Detect which cell encompasses the target text, then output its (x, y) center coordinate. 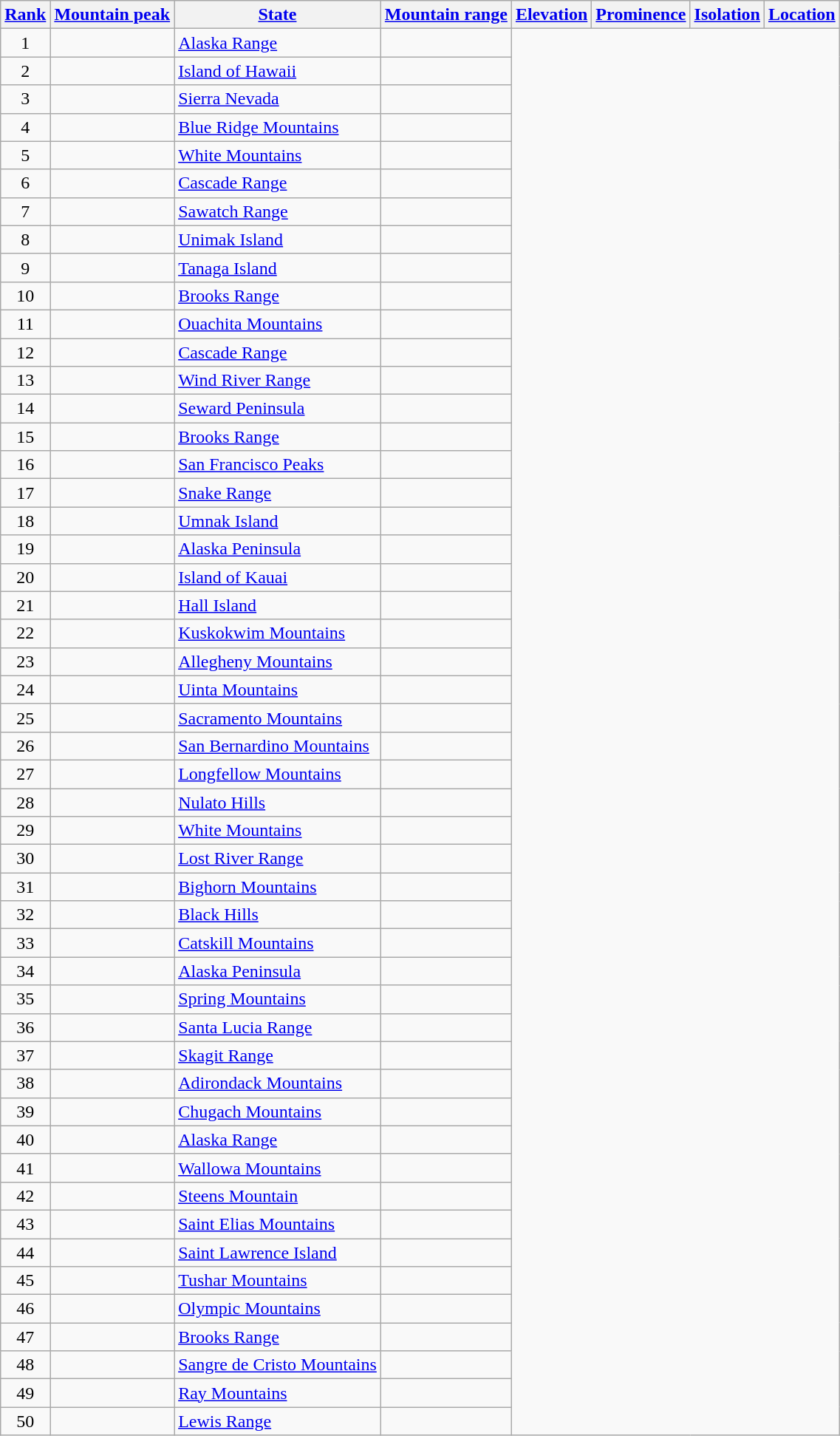
San Francisco Peaks (278, 465)
3 (25, 99)
37 (25, 1055)
24 (25, 690)
Bighorn Mountains (278, 887)
Rank (25, 15)
Isolation (727, 15)
State (278, 15)
50 (25, 1421)
45 (25, 1281)
41 (25, 1168)
Adirondack Mountains (278, 1083)
Kuskokwim Mountains (278, 633)
Snake Range (278, 493)
39 (25, 1112)
33 (25, 943)
25 (25, 718)
26 (25, 746)
Catskill Mountains (278, 943)
Island of Hawaii (278, 71)
36 (25, 1027)
38 (25, 1083)
Umnak Island (278, 521)
Santa Lucia Range (278, 1027)
11 (25, 324)
5 (25, 155)
2 (25, 71)
8 (25, 239)
1 (25, 43)
Uinta Mountains (278, 690)
San Bernardino Mountains (278, 746)
Sangre de Cristo Mountains (278, 1365)
14 (25, 409)
49 (25, 1393)
15 (25, 437)
16 (25, 465)
Sawatch Range (278, 211)
18 (25, 521)
9 (25, 268)
43 (25, 1224)
Ray Mountains (278, 1393)
Sierra Nevada (278, 99)
Elevation (551, 15)
Saint Lawrence Island (278, 1253)
30 (25, 859)
4 (25, 127)
Sacramento Mountains (278, 718)
13 (25, 381)
47 (25, 1337)
Location (802, 15)
Mountain peak (112, 15)
Prominence (641, 15)
29 (25, 831)
Nulato Hills (278, 802)
48 (25, 1365)
17 (25, 493)
35 (25, 999)
Island of Kauai (278, 577)
Hall Island (278, 605)
Mountain range (446, 15)
Lewis Range (278, 1421)
Blue Ridge Mountains (278, 127)
Skagit Range (278, 1055)
6 (25, 183)
10 (25, 296)
Spring Mountains (278, 999)
34 (25, 971)
42 (25, 1196)
Saint Elias Mountains (278, 1224)
22 (25, 633)
40 (25, 1140)
Tanaga Island (278, 268)
21 (25, 605)
31 (25, 887)
19 (25, 549)
Seward Peninsula (278, 409)
Olympic Mountains (278, 1309)
7 (25, 211)
Ouachita Mountains (278, 324)
28 (25, 802)
Wind River Range (278, 381)
20 (25, 577)
44 (25, 1253)
Lost River Range (278, 859)
27 (25, 774)
12 (25, 353)
Steens Mountain (278, 1196)
46 (25, 1309)
Unimak Island (278, 239)
23 (25, 661)
Tushar Mountains (278, 1281)
Chugach Mountains (278, 1112)
Black Hills (278, 915)
Wallowa Mountains (278, 1168)
32 (25, 915)
Longfellow Mountains (278, 774)
Allegheny Mountains (278, 661)
